Detect which cell encompasses the target text, then output its (x, y) center coordinate. 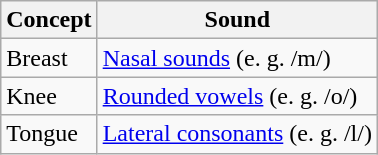
Concept (49, 20)
Knee (49, 96)
Sound (237, 20)
Tongue (49, 134)
Breast (49, 58)
Rounded vowels (e. g. /o/) (237, 96)
Nasal sounds (e. g. /m/) (237, 58)
Lateral consonants (e. g. /l/) (237, 134)
